For the text-containing cell, return its midpoint in [X, Y] coordinate format. 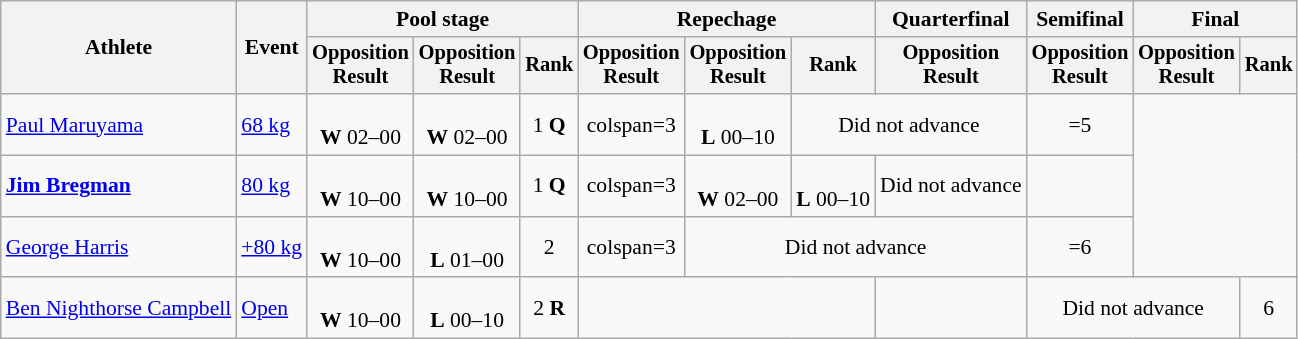
Pool stage [442, 19]
Repechage [726, 19]
Final [1215, 19]
Quarterfinal [951, 19]
George Harris [119, 248]
Semifinal [1080, 19]
L 01–00 [468, 248]
Jim Bregman [119, 186]
Athlete [119, 48]
=5 [1080, 124]
80 kg [272, 186]
68 kg [272, 124]
+80 kg [272, 248]
2 R [549, 308]
6 [1269, 308]
Paul Maruyama [119, 124]
=6 [1080, 248]
Event [272, 48]
2 [549, 248]
Ben Nighthorse Campbell [119, 308]
Open [272, 308]
